Return [x, y] of the center of cell containing provided text 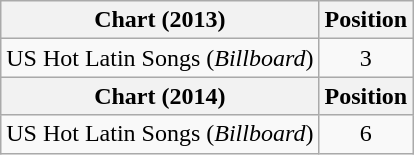
6 [366, 134]
Chart (2013) [160, 20]
Chart (2014) [160, 96]
3 [366, 58]
